Detect which cell encompasses the target text, then output its (x, y) center coordinate. 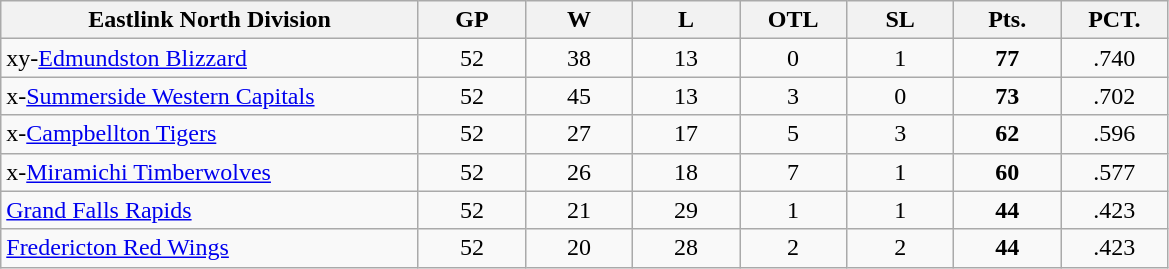
38 (578, 58)
17 (686, 134)
W (578, 20)
77 (1008, 58)
SL (900, 20)
60 (1008, 172)
Pts. (1008, 20)
.577 (1114, 172)
xy-Edmundston Blizzard (210, 58)
PCT. (1114, 20)
21 (578, 210)
.740 (1114, 58)
x-Miramichi Timberwolves (210, 172)
26 (578, 172)
27 (578, 134)
45 (578, 96)
L (686, 20)
29 (686, 210)
20 (578, 248)
18 (686, 172)
62 (1008, 134)
Fredericton Red Wings (210, 248)
73 (1008, 96)
GP (472, 20)
x-Campbellton Tigers (210, 134)
x-Summerside Western Capitals (210, 96)
5 (794, 134)
.702 (1114, 96)
.596 (1114, 134)
28 (686, 248)
Eastlink North Division (210, 20)
OTL (794, 20)
7 (794, 172)
Grand Falls Rapids (210, 210)
